Find where the given text appears and provide that cell's center as (X, Y) coordinate. 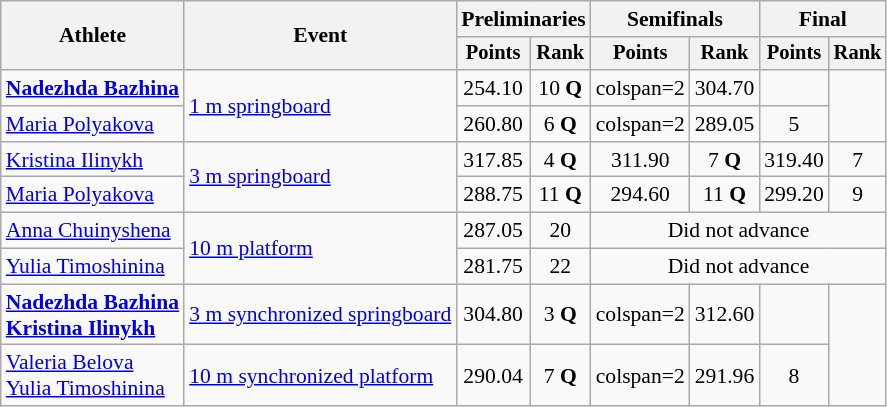
281.75 (493, 267)
Athlete (92, 36)
10 m platform (320, 248)
Kristina Ilinykh (92, 160)
312.60 (724, 314)
311.90 (640, 160)
Valeria BelovaYulia Timoshinina (92, 376)
Event (320, 36)
8 (794, 376)
1 m springboard (320, 106)
Final (822, 19)
294.60 (640, 195)
Yulia Timoshinina (92, 267)
20 (560, 231)
5 (794, 124)
10 Q (560, 88)
7 (858, 160)
289.05 (724, 124)
22 (560, 267)
6 Q (560, 124)
Nadezhda BazhinaKristina Ilinykh (92, 314)
3 m springboard (320, 178)
319.40 (794, 160)
Nadezhda Bazhina (92, 88)
9 (858, 195)
4 Q (560, 160)
317.85 (493, 160)
287.05 (493, 231)
Semifinals (676, 19)
Anna Chuinyshena (92, 231)
291.96 (724, 376)
260.80 (493, 124)
3 Q (560, 314)
299.20 (794, 195)
Preliminaries (523, 19)
304.70 (724, 88)
288.75 (493, 195)
254.10 (493, 88)
290.04 (493, 376)
3 m synchronized springboard (320, 314)
304.80 (493, 314)
10 m synchronized platform (320, 376)
